For the text-containing cell, return its midpoint in [X, Y] coordinate format. 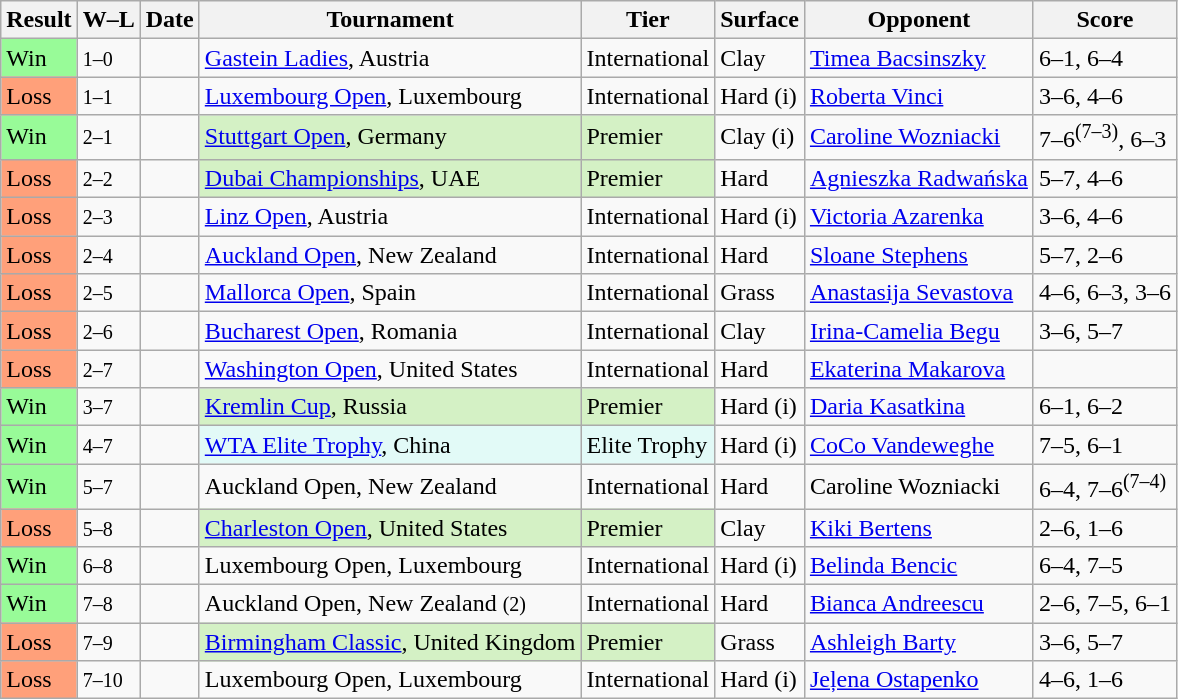
Tournament [390, 20]
5–8 [108, 528]
Linz Open, Austria [390, 217]
Bucharest Open, Romania [390, 331]
2–5 [108, 293]
Clay (i) [760, 138]
Mallorca Open, Spain [390, 293]
2–3 [108, 217]
Daria Kasatkina [918, 407]
Birmingham Classic, United Kingdom [390, 642]
Gastein Ladies, Austria [390, 58]
WTA Elite Trophy, China [390, 445]
Score [1104, 20]
2–6, 7–5, 6–1 [1104, 604]
4–6, 1–6 [1104, 680]
Ekaterina Makarova [918, 369]
CoCo Vandeweghe [918, 445]
5–7, 2–6 [1104, 255]
2–4 [108, 255]
Irina-Camelia Begu [918, 331]
6–1, 6–2 [1104, 407]
6–8 [108, 566]
6–1, 6–4 [1104, 58]
Elite Trophy [648, 445]
Stuttgart Open, Germany [390, 138]
Dubai Championships, UAE [390, 178]
Tier [648, 20]
2–6 [108, 331]
Belinda Bencic [918, 566]
2–7 [108, 369]
Ashleigh Barty [918, 642]
Surface [760, 20]
Victoria Azarenka [918, 217]
Opponent [918, 20]
W–L [108, 20]
Agnieszka Radwańska [918, 178]
Sloane Stephens [918, 255]
4–6, 6–3, 3–6 [1104, 293]
Kremlin Cup, Russia [390, 407]
Washington Open, United States [390, 369]
7–10 [108, 680]
7–5, 6–1 [1104, 445]
Result [39, 20]
Anastasija Sevastova [918, 293]
Jeļena Ostapenko [918, 680]
Auckland Open, New Zealand (2) [390, 604]
1–0 [108, 58]
Kiki Bertens [918, 528]
5–7, 4–6 [1104, 178]
6–4, 7–6(7–4) [1104, 486]
Timea Bacsinszky [918, 58]
1–1 [108, 96]
3–7 [108, 407]
7–8 [108, 604]
5–7 [108, 486]
Charleston Open, United States [390, 528]
7–6(7–3), 6–3 [1104, 138]
Bianca Andreescu [918, 604]
6–4, 7–5 [1104, 566]
2–2 [108, 178]
2–1 [108, 138]
7–9 [108, 642]
Roberta Vinci [918, 96]
2–6, 1–6 [1104, 528]
4–7 [108, 445]
Date [170, 20]
